Determine the (x, y) coordinate at the center of the cell enclosing the given text.  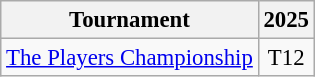
2025 (286, 20)
The Players Championship (130, 58)
T12 (286, 58)
Tournament (130, 20)
